Locate the cell with the specified text and output its (X, Y) center coordinate. 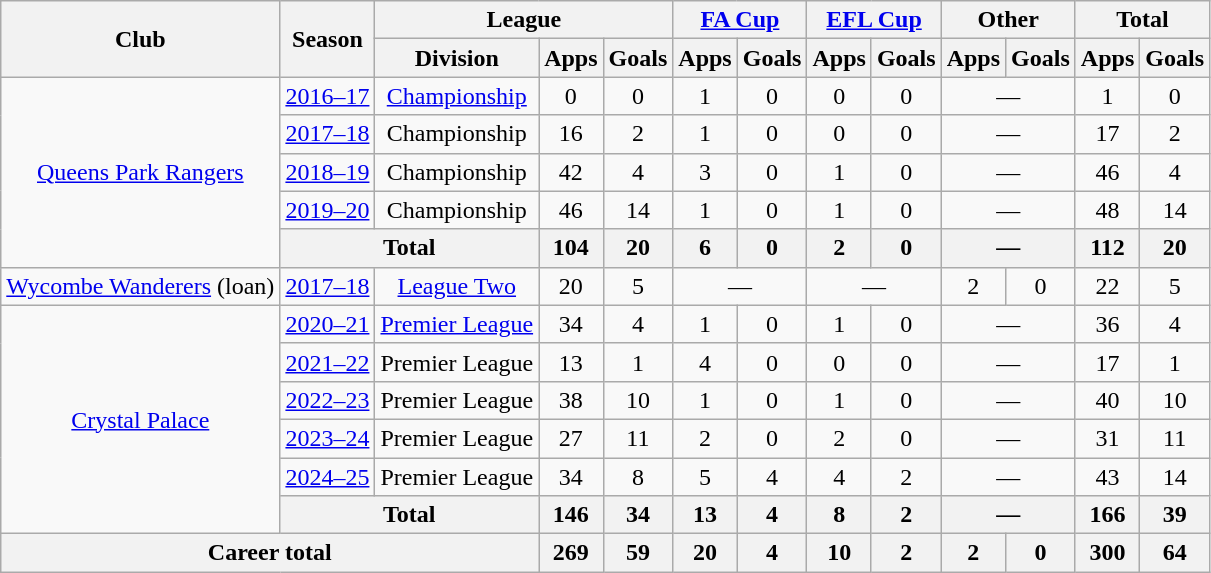
31 (1107, 438)
40 (1107, 400)
Career total (270, 553)
League Two (457, 286)
Season (328, 39)
2022–23 (328, 400)
FA Cup (740, 20)
Club (140, 39)
43 (1107, 477)
Wycombe Wanderers (loan) (140, 286)
2018–19 (328, 172)
48 (1107, 210)
64 (1175, 553)
16 (571, 134)
EFL Cup (874, 20)
38 (571, 400)
300 (1107, 553)
Other (1008, 20)
6 (705, 248)
104 (571, 248)
146 (571, 515)
2016–17 (328, 96)
2021–22 (328, 362)
22 (1107, 286)
Crystal Palace (140, 419)
36 (1107, 324)
166 (1107, 515)
2023–24 (328, 438)
2024–25 (328, 477)
112 (1107, 248)
269 (571, 553)
42 (571, 172)
3 (705, 172)
59 (638, 553)
Queens Park Rangers (140, 172)
39 (1175, 515)
League (524, 20)
27 (571, 438)
2020–21 (328, 324)
2019–20 (328, 210)
Division (457, 58)
